Scan for the cell matching the given text and deliver its (X, Y) coordinate at center. 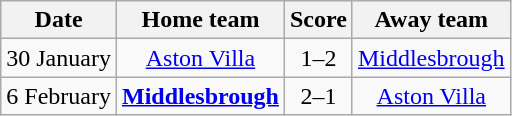
6 February (59, 96)
Home team (200, 20)
30 January (59, 58)
2–1 (318, 96)
1–2 (318, 58)
Date (59, 20)
Score (318, 20)
Away team (431, 20)
